Output the [x, y] coordinate of the center of the cell containing the given text.  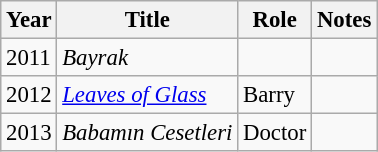
Title [148, 20]
2013 [29, 133]
Bayrak [148, 58]
Doctor [275, 133]
2011 [29, 58]
Barry [275, 95]
Leaves of Glass [148, 95]
Year [29, 20]
Notes [344, 20]
2012 [29, 95]
Role [275, 20]
Babamın Cesetleri [148, 133]
